Locate the cell with the specified text and output its [x, y] center coordinate. 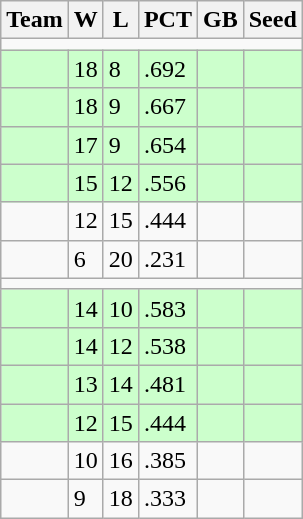
.654 [168, 145]
Team [35, 20]
.231 [168, 259]
.538 [168, 346]
16 [120, 461]
.692 [168, 69]
17 [86, 145]
.667 [168, 107]
13 [86, 384]
Seed [272, 20]
PCT [168, 20]
.583 [168, 308]
L [120, 20]
.333 [168, 499]
20 [120, 259]
.481 [168, 384]
GB [220, 20]
W [86, 20]
6 [86, 259]
8 [120, 69]
.556 [168, 183]
.385 [168, 461]
